From the cell containing the given text, extract its center point as [x, y] coordinate. 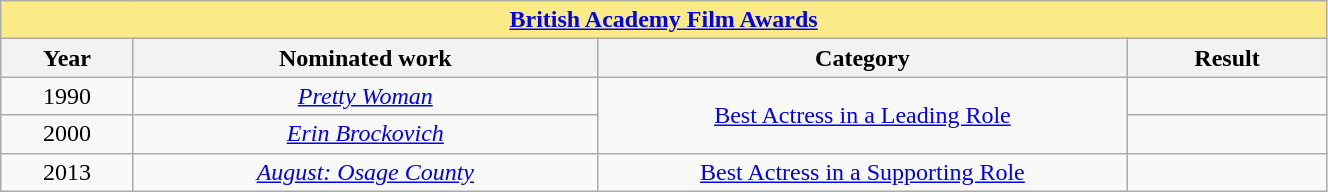
Best Actress in a Supporting Role [862, 172]
Erin Brockovich [365, 134]
1990 [68, 96]
Result [1228, 58]
2013 [68, 172]
Year [68, 58]
Best Actress in a Leading Role [862, 115]
Category [862, 58]
Nominated work [365, 58]
Pretty Woman [365, 96]
British Academy Film Awards [664, 20]
2000 [68, 134]
August: Osage County [365, 172]
